From the cell containing the given text, extract its center point as (X, Y) coordinate. 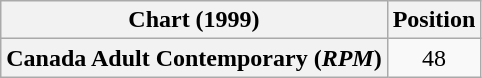
Canada Adult Contemporary (RPM) (194, 58)
48 (434, 58)
Chart (1999) (194, 20)
Position (434, 20)
